Output the (X, Y) coordinate of the center of the cell containing the given text.  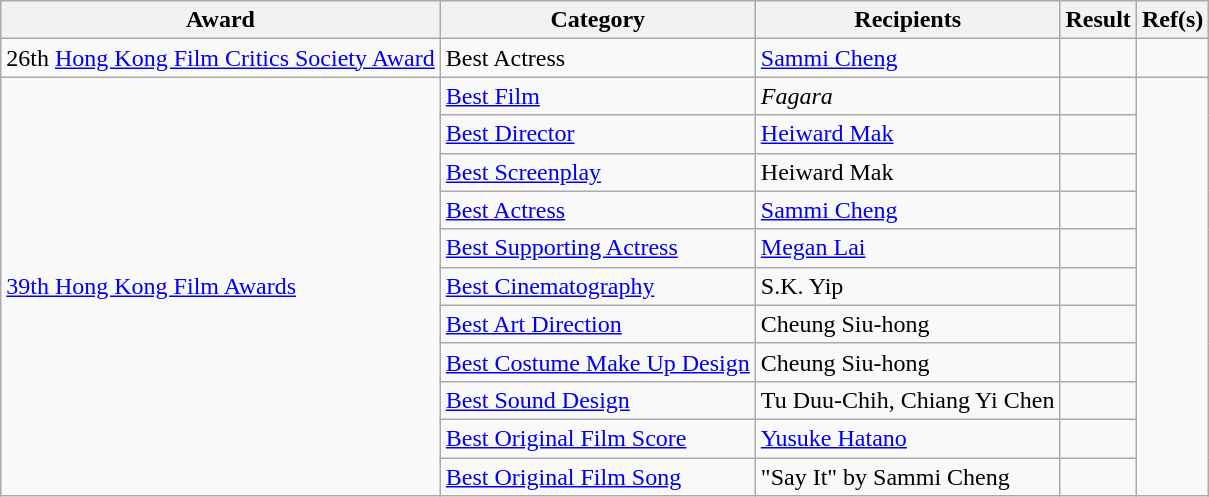
Award (221, 20)
Best Original Film Song (598, 477)
"Say It" by Sammi Cheng (908, 477)
Tu Duu-Chih, Chiang Yi Chen (908, 400)
26th Hong Kong Film Critics Society Award (221, 58)
Best Art Direction (598, 324)
Result (1098, 20)
Category (598, 20)
39th Hong Kong Film Awards (221, 286)
Best Sound Design (598, 400)
Best Supporting Actress (598, 248)
Best Director (598, 134)
Best Original Film Score (598, 438)
S.K. Yip (908, 286)
Best Cinematography (598, 286)
Megan Lai (908, 248)
Best Costume Make Up Design (598, 362)
Best Film (598, 96)
Yusuke Hatano (908, 438)
Best Screenplay (598, 172)
Ref(s) (1172, 20)
Recipients (908, 20)
Fagara (908, 96)
